Return (X, Y) of the center of cell containing provided text 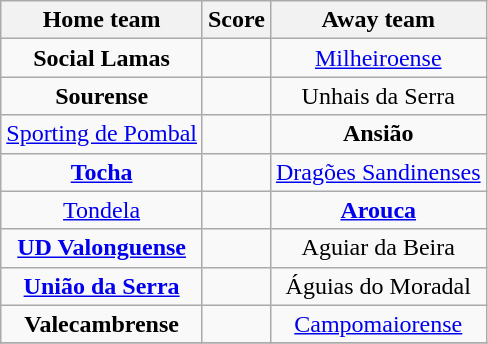
Unhais da Serra (378, 96)
Campomaiorense (378, 324)
Dragões Sandinenses (378, 172)
UD Valonguense (102, 248)
Águias do Moradal (378, 286)
Score (236, 20)
Tocha (102, 172)
Away team (378, 20)
Arouca (378, 210)
Ansião (378, 134)
Sporting de Pombal (102, 134)
Tondela (102, 210)
Sourense (102, 96)
Social Lamas (102, 58)
Aguiar da Beira (378, 248)
Milheiroense (378, 58)
União da Serra (102, 286)
Valecambrense (102, 324)
Home team (102, 20)
